Return (X, Y) of the center of cell containing provided text 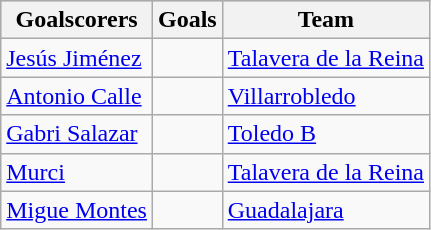
Antonio Calle (77, 96)
Goalscorers (77, 20)
Jesús Jiménez (77, 58)
Gabri Salazar (77, 134)
Murci (77, 172)
Goals (187, 20)
Guadalajara (326, 210)
Migue Montes (77, 210)
Team (326, 20)
Toledo B (326, 134)
Villarrobledo (326, 96)
